Locate the cell with the specified text and output its (x, y) center coordinate. 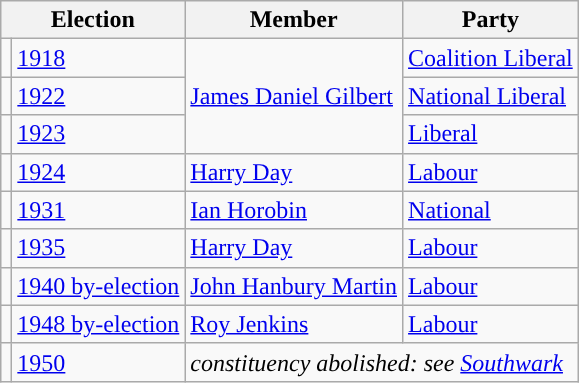
National Liberal (491, 96)
1922 (98, 96)
Coalition Liberal (491, 58)
1940 by-election (98, 286)
constituency abolished: see Southwark (382, 362)
1923 (98, 134)
Ian Horobin (294, 210)
Liberal (491, 134)
1918 (98, 58)
1948 by-election (98, 324)
John Hanbury Martin (294, 286)
Party (491, 20)
1931 (98, 210)
1950 (98, 362)
Roy Jenkins (294, 324)
National (491, 210)
1924 (98, 172)
Member (294, 20)
Election (93, 20)
James Daniel Gilbert (294, 96)
1935 (98, 248)
